Search for the cell housing the specified text and yield its [X, Y] center coordinate. 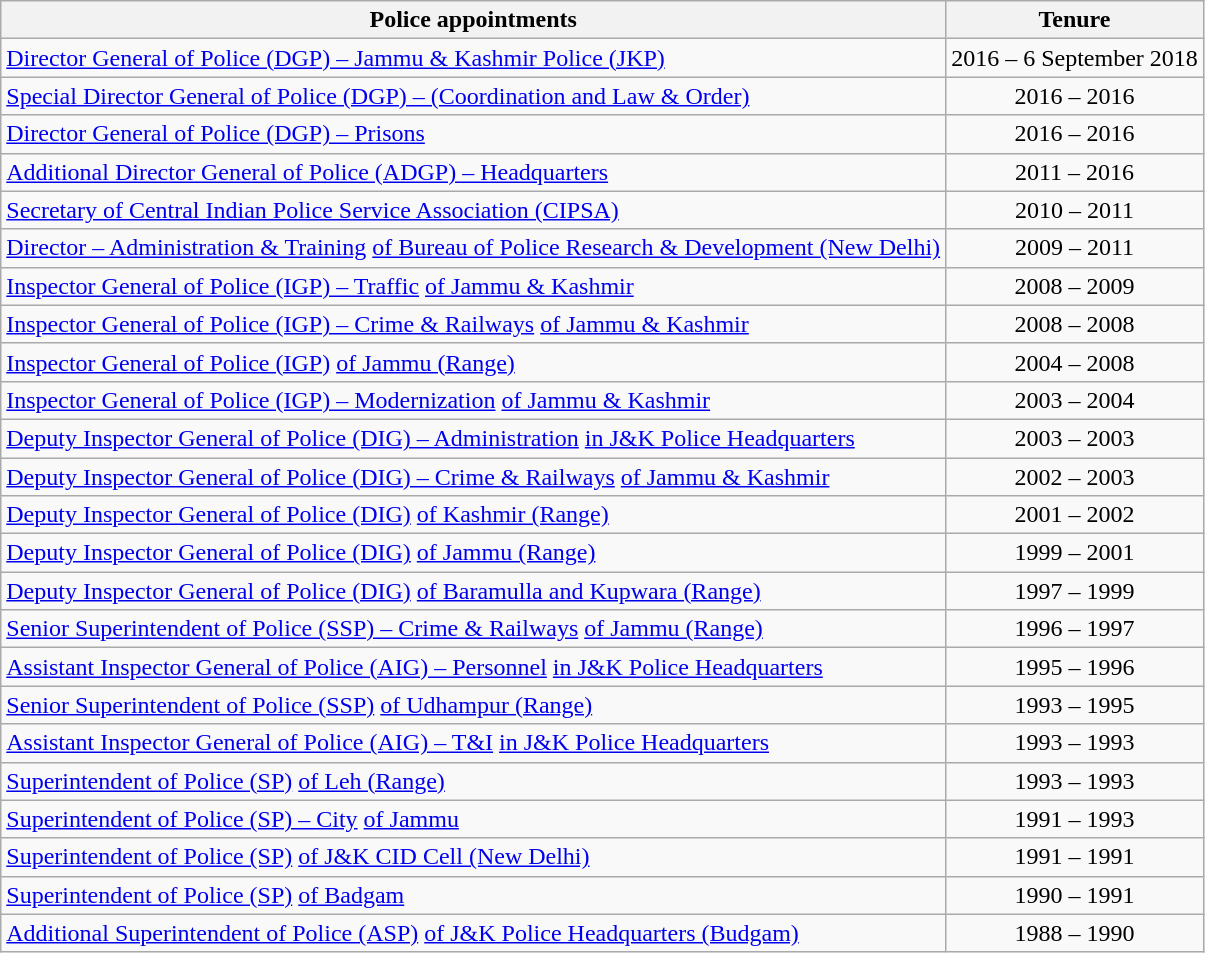
2008 – 2008 [1075, 324]
1996 – 1997 [1075, 629]
1990 – 1991 [1075, 895]
Senior Superintendent of Police (SSP) of Udhampur (Range) [474, 705]
2003 – 2003 [1075, 438]
Tenure [1075, 20]
Senior Superintendent of Police (SSP) – Crime & Railways of Jammu (Range) [474, 629]
Additional Director General of Police (ADGP) – Headquarters [474, 172]
1993 – 1995 [1075, 705]
Deputy Inspector General of Police (DIG) of Jammu (Range) [474, 553]
2016 – 6 September 2018 [1075, 58]
Inspector General of Police (IGP) – Modernization of Jammu & Kashmir [474, 400]
2010 – 2011 [1075, 210]
Director General of Police (DGP) – Jammu & Kashmir Police (JKP) [474, 58]
Deputy Inspector General of Police (DIG) of Kashmir (Range) [474, 515]
Director – Administration & Training of Bureau of Police Research & Development (New Delhi) [474, 248]
2004 – 2008 [1075, 362]
1999 – 2001 [1075, 553]
Inspector General of Police (IGP) – Crime & Railways of Jammu & Kashmir [474, 324]
2002 – 2003 [1075, 477]
Assistant Inspector General of Police (AIG) – T&I in J&K Police Headquarters [474, 743]
1991 – 1991 [1075, 857]
1995 – 1996 [1075, 667]
2009 – 2011 [1075, 248]
2011 – 2016 [1075, 172]
1988 – 1990 [1075, 933]
Assistant Inspector General of Police (AIG) – Personnel in J&K Police Headquarters [474, 667]
Deputy Inspector General of Police (DIG) – Administration in J&K Police Headquarters [474, 438]
Inspector General of Police (IGP) – Traffic of Jammu & Kashmir [474, 286]
2001 – 2002 [1075, 515]
Additional Superintendent of Police (ASP) of J&K Police Headquarters (Budgam) [474, 933]
Superintendent of Police (SP) of J&K CID Cell (New Delhi) [474, 857]
Superintendent of Police (SP) of Badgam [474, 895]
2008 – 2009 [1075, 286]
2003 – 2004 [1075, 400]
Superintendent of Police (SP) – City of Jammu [474, 819]
Superintendent of Police (SP) of Leh (Range) [474, 781]
Deputy Inspector General of Police (DIG) of Baramulla and Kupwara (Range) [474, 591]
Inspector General of Police (IGP) of Jammu (Range) [474, 362]
1991 – 1993 [1075, 819]
Secretary of Central Indian Police Service Association (CIPSA) [474, 210]
Deputy Inspector General of Police (DIG) – Crime & Railways of Jammu & Kashmir [474, 477]
Special Director General of Police (DGP) – (Coordination and Law & Order) [474, 96]
Director General of Police (DGP) – Prisons [474, 134]
Police appointments [474, 20]
1997 – 1999 [1075, 591]
